Detect which cell encompasses the target text, then output its [X, Y] center coordinate. 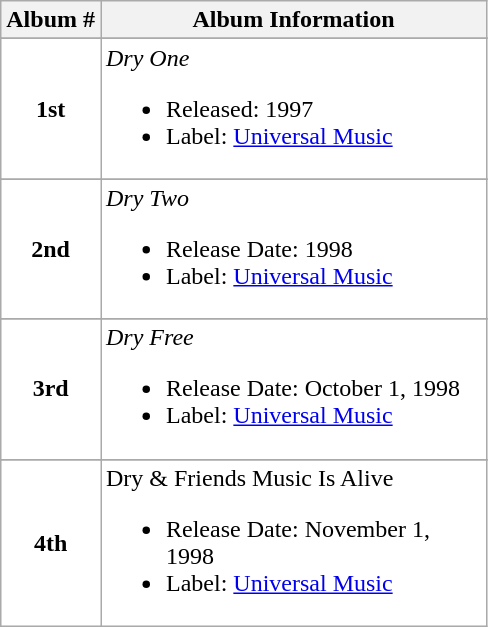
Dry OneReleased: 1997Label: Universal Music [293, 109]
Album # [51, 20]
Dry & Friends Music Is AliveRelease Date: November 1, 1998Label: Universal Music [293, 542]
2nd [51, 249]
4th [51, 542]
Album Information [293, 20]
3rd [51, 389]
Dry FreeRelease Date: October 1, 1998Label: Universal Music [293, 389]
Dry TwoRelease Date: 1998Label: Universal Music [293, 249]
1st [51, 109]
